From the cell containing the given text, extract its center point as [x, y] coordinate. 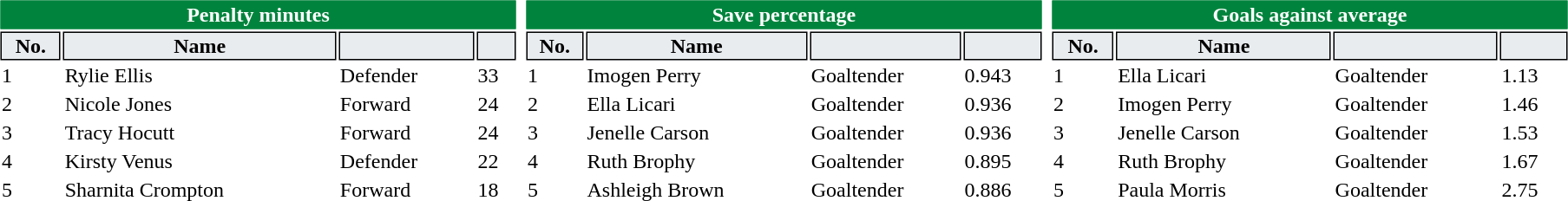
Nicole Jones [200, 105]
Goals against average [1309, 14]
1.13 [1534, 75]
Tracy Hocutt [200, 133]
Kirsty Venus [200, 162]
1.53 [1534, 133]
0.943 [1002, 75]
Rylie Ellis [200, 75]
22 [496, 162]
33 [496, 75]
1.46 [1534, 105]
1.67 [1534, 162]
0.895 [1002, 162]
Save percentage [784, 14]
Penalty minutes [258, 14]
